Determine the (x, y) coordinate at the center of the cell enclosing the given text.  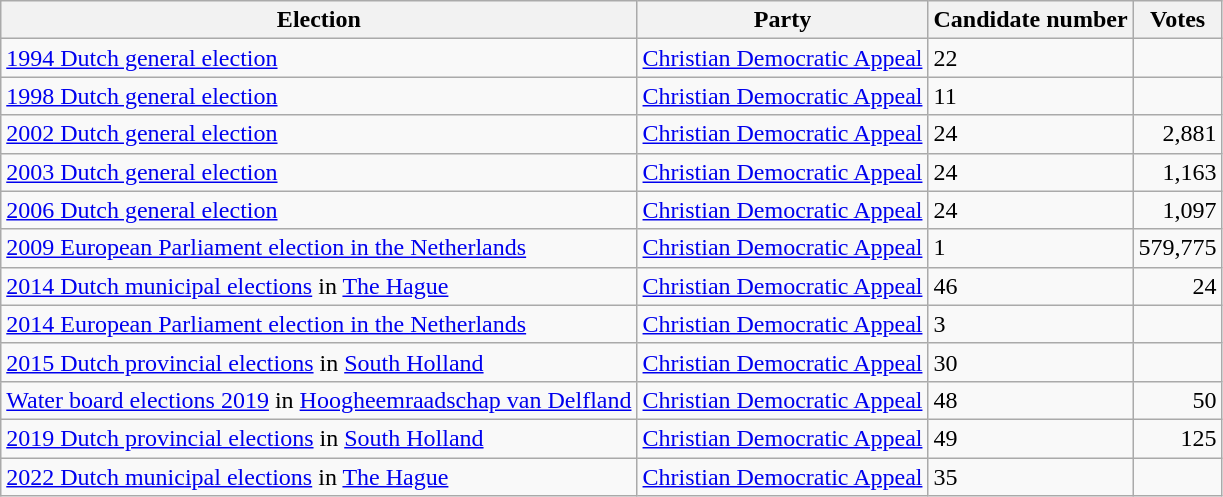
46 (1030, 286)
2003 Dutch general election (319, 172)
Election (319, 20)
2015 Dutch provincial elections in South Holland (319, 362)
22 (1030, 58)
3 (1030, 324)
2022 Dutch municipal elections in The Hague (319, 477)
48 (1030, 400)
50 (1178, 400)
Votes (1178, 20)
35 (1030, 477)
2019 Dutch provincial elections in South Holland (319, 438)
11 (1030, 96)
2006 Dutch general election (319, 210)
1,163 (1178, 172)
1 (1030, 248)
579,775 (1178, 248)
30 (1030, 362)
2002 Dutch general election (319, 134)
2014 European Parliament election in the Netherlands (319, 324)
Candidate number (1030, 20)
1994 Dutch general election (319, 58)
1998 Dutch general election (319, 96)
2,881 (1178, 134)
2014 Dutch municipal elections in The Hague (319, 286)
1,097 (1178, 210)
2009 European Parliament election in the Netherlands (319, 248)
125 (1178, 438)
49 (1030, 438)
Water board elections 2019 in Hoogheemraadschap van Delfland (319, 400)
Party (782, 20)
